Output the (X, Y) coordinate of the center of the cell containing the given text.  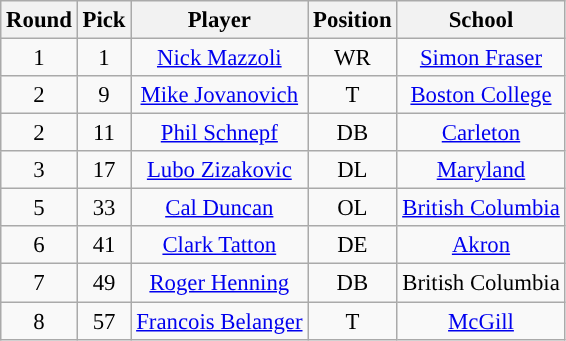
DE (352, 245)
41 (104, 245)
57 (104, 321)
Francois Belanger (220, 321)
Roger Henning (220, 283)
Mike Jovanovich (220, 95)
McGill (481, 321)
Pick (104, 20)
Lubo Zizakovic (220, 170)
Carleton (481, 133)
WR (352, 58)
5 (39, 208)
Player (220, 20)
Round (39, 20)
DL (352, 170)
Clark Tatton (220, 245)
School (481, 20)
49 (104, 283)
3 (39, 170)
Boston College (481, 95)
11 (104, 133)
OL (352, 208)
Simon Fraser (481, 58)
8 (39, 321)
Maryland (481, 170)
17 (104, 170)
Akron (481, 245)
Cal Duncan (220, 208)
7 (39, 283)
Phil Schnepf (220, 133)
Position (352, 20)
6 (39, 245)
33 (104, 208)
Nick Mazzoli (220, 58)
9 (104, 95)
